From the cell containing the given text, extract its center point as (x, y) coordinate. 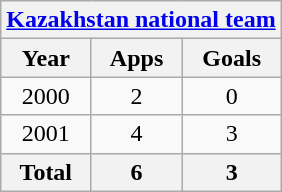
Year (46, 58)
0 (232, 96)
2001 (46, 134)
2000 (46, 96)
2 (136, 96)
6 (136, 172)
4 (136, 134)
Goals (232, 58)
Kazakhstan national team (141, 20)
Total (46, 172)
Apps (136, 58)
